Detect which cell encompasses the target text, then output its (x, y) center coordinate. 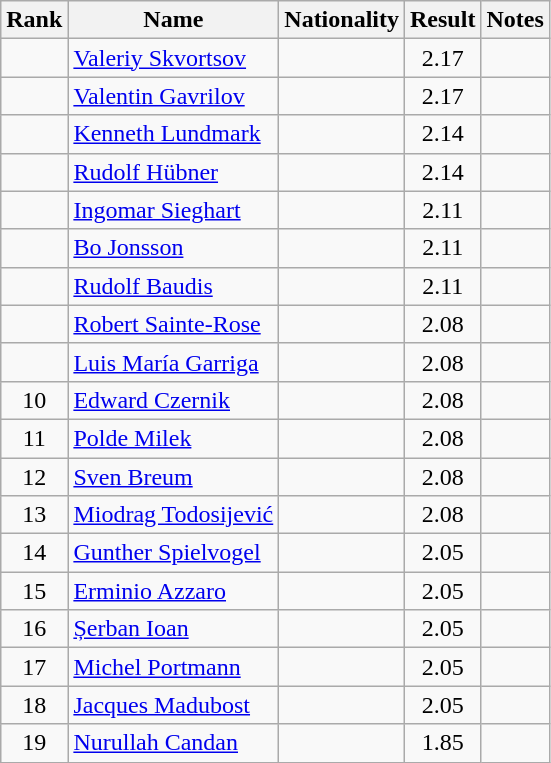
Jacques Madubost (174, 705)
Rank (34, 20)
Erminio Azzaro (174, 591)
Valentin Gavrilov (174, 96)
13 (34, 515)
Sven Breum (174, 477)
Rudolf Hübner (174, 172)
Valeriy Skvortsov (174, 58)
15 (34, 591)
14 (34, 553)
Notes (515, 20)
Nurullah Candan (174, 743)
10 (34, 400)
Bo Jonsson (174, 248)
11 (34, 438)
17 (34, 667)
18 (34, 705)
Edward Czernik (174, 400)
16 (34, 629)
Name (174, 20)
Luis María Garriga (174, 362)
Miodrag Todosijević (174, 515)
Kenneth Lundmark (174, 134)
Robert Sainte-Rose (174, 324)
Polde Milek (174, 438)
12 (34, 477)
Rudolf Baudis (174, 286)
Nationality (342, 20)
Ingomar Sieghart (174, 210)
1.85 (443, 743)
Michel Portmann (174, 667)
19 (34, 743)
Gunther Spielvogel (174, 553)
Șerban Ioan (174, 629)
Result (443, 20)
